Extract the [x, y] coordinate from the center of the cell holding the provided text.  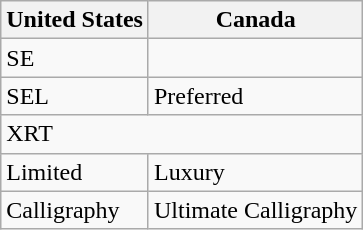
XRT [182, 134]
Limited [75, 172]
SEL [75, 96]
Calligraphy [75, 210]
Preferred [255, 96]
Canada [255, 20]
SE [75, 58]
Luxury [255, 172]
United States [75, 20]
Ultimate Calligraphy [255, 210]
